Determine the (x, y) coordinate at the center of the cell enclosing the given text.  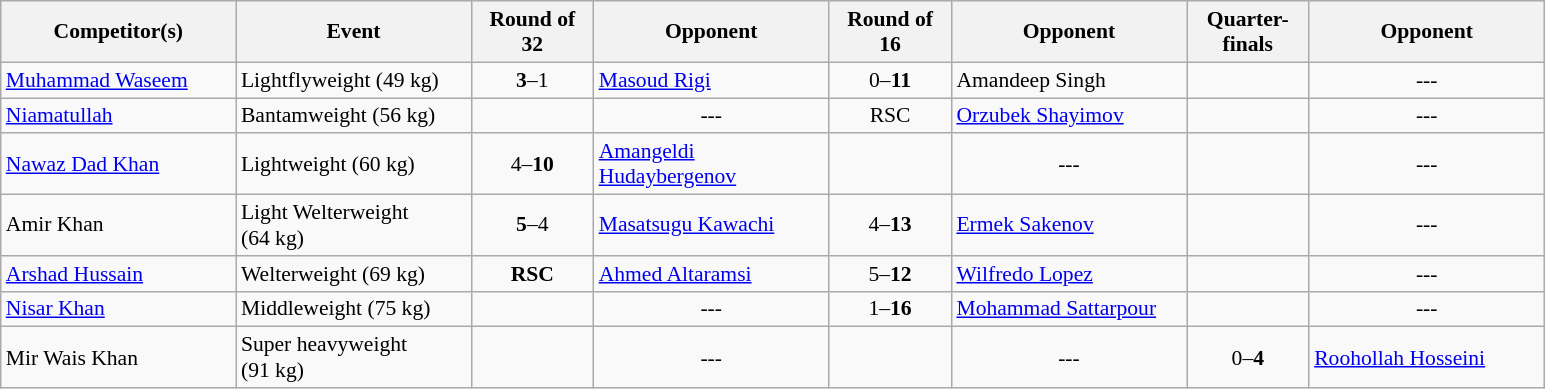
Mir Wais Khan (118, 358)
Amangeldi Hudaybergenov (712, 164)
Mohammad Sattarpour (1068, 309)
Round of 16 (890, 32)
Super heavyweight (91 kg) (354, 358)
Niamatullah (118, 116)
Lightweight (60 kg) (354, 164)
Bantamweight (56 kg) (354, 116)
3–1 (532, 80)
Amandeep Singh (1068, 80)
Nisar Khan (118, 309)
Muhammad Waseem (118, 80)
5–12 (890, 274)
Lightflyweight (49 kg) (354, 80)
Event (354, 32)
4–10 (532, 164)
5–4 (532, 226)
Arshad Hussain (118, 274)
0–4 (1248, 358)
4–13 (890, 226)
Orzubek Shayimov (1068, 116)
Masatsugu Kawachi (712, 226)
Round of 32 (532, 32)
Middleweight (75 kg) (354, 309)
Roohollah Hosseini (1426, 358)
Wilfredo Lopez (1068, 274)
Competitor(s) (118, 32)
0–11 (890, 80)
1–16 (890, 309)
Light Welterweight (64 kg) (354, 226)
Masoud Rigi (712, 80)
Ahmed Altaramsi (712, 274)
Welterweight (69 kg) (354, 274)
Ermek Sakenov (1068, 226)
Quarter-finals (1248, 32)
Nawaz Dad Khan (118, 164)
Amir Khan (118, 226)
